Return the [x, y] coordinate for the center point of the cell that contains the specified text.  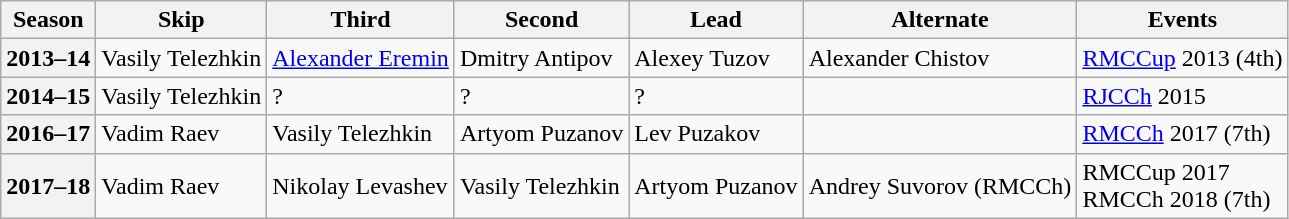
Alexander Eremin [361, 58]
Lead [716, 20]
2016–17 [48, 134]
2017–18 [48, 186]
Alexey Tuzov [716, 58]
Events [1182, 20]
Alexander Chistov [940, 58]
Nikolay Levashev [361, 186]
Season [48, 20]
Skip [182, 20]
2014–15 [48, 96]
Alternate [940, 20]
RJCCh 2015 [1182, 96]
Lev Puzakov [716, 134]
Second [541, 20]
RMCCh 2017 (7th) [1182, 134]
Third [361, 20]
2013–14 [48, 58]
RMCCup 2013 (4th) [1182, 58]
Andrey Suvorov (RMCCh) [940, 186]
Dmitry Antipov [541, 58]
RMCCup 2017 RMCCh 2018 (7th) [1182, 186]
